Identify which cell holds the provided text, then report its (X, Y) central coordinate. 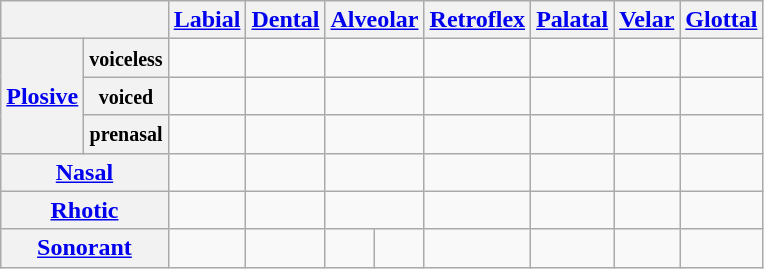
Labial (207, 20)
Plosive (42, 96)
Rhotic (84, 210)
Sonorant (84, 248)
Retroflex (478, 20)
Dental (286, 20)
Alveolar (374, 20)
voiced (126, 96)
Nasal (84, 172)
prenasal (126, 134)
Palatal (572, 20)
voiceless (126, 58)
Velar (647, 20)
Glottal (722, 20)
